Identify which cell holds the provided text, then report its [x, y] central coordinate. 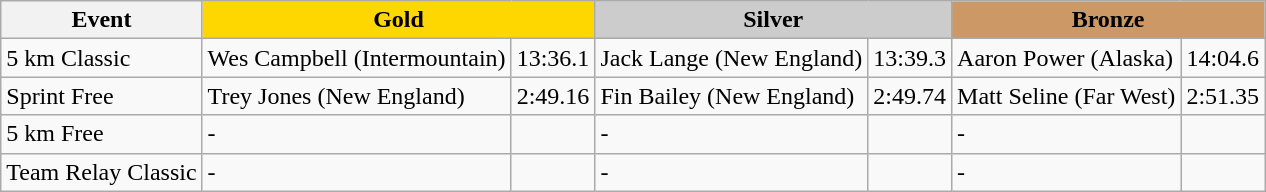
5 km Classic [102, 58]
Matt Seline (Far West) [1066, 96]
2:51.35 [1223, 96]
Event [102, 20]
Team Relay Classic [102, 172]
14:04.6 [1223, 58]
Wes Campbell (Intermountain) [356, 58]
5 km Free [102, 134]
Trey Jones (New England) [356, 96]
13:36.1 [553, 58]
Aaron Power (Alaska) [1066, 58]
Jack Lange (New England) [732, 58]
Sprint Free [102, 96]
2:49.74 [910, 96]
Bronze [1108, 20]
Gold [398, 20]
2:49.16 [553, 96]
Fin Bailey (New England) [732, 96]
13:39.3 [910, 58]
Silver [774, 20]
